From the cell containing the given text, extract its center point as [x, y] coordinate. 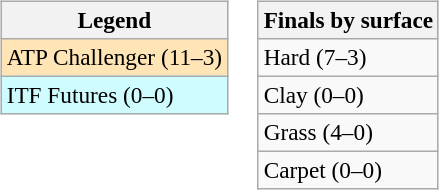
Carpet (0–0) [348, 171]
Legend [114, 20]
ITF Futures (0–0) [114, 95]
Finals by surface [348, 20]
Clay (0–0) [348, 95]
Hard (7–3) [348, 57]
ATP Challenger (11–3) [114, 57]
Grass (4–0) [348, 133]
